Find where the given text appears and provide that cell's center as [X, Y] coordinate. 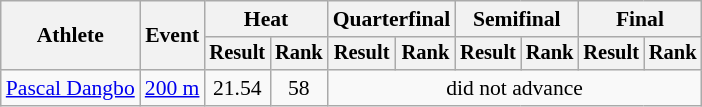
did not advance [515, 88]
Quarterfinal [392, 19]
Athlete [70, 36]
200 m [172, 88]
21.54 [237, 88]
Event [172, 36]
Pascal Dangbo [70, 88]
Heat [266, 19]
Final [640, 19]
58 [299, 88]
Semifinal [516, 19]
